Detect which cell encompasses the target text, then output its (X, Y) center coordinate. 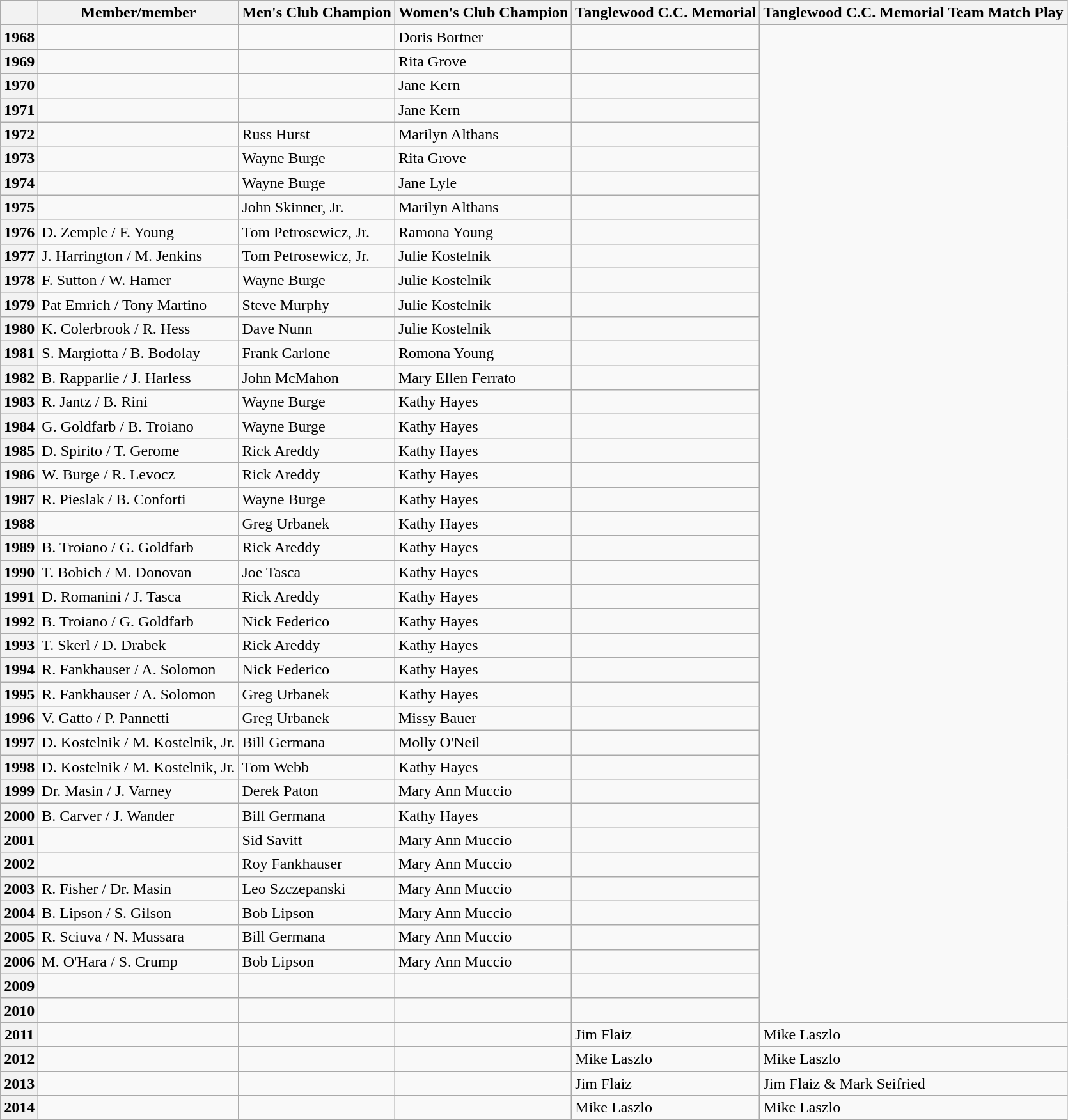
1977 (19, 256)
1986 (19, 475)
1981 (19, 354)
D. Romanini / J. Tasca (138, 596)
1995 (19, 694)
1976 (19, 231)
1970 (19, 86)
M. O'Hara / S. Crump (138, 961)
Russ Hurst (317, 134)
Dr. Masin / J. Varney (138, 791)
Doris Bortner (483, 37)
D. Spirito / T. Gerome (138, 451)
2001 (19, 840)
2000 (19, 816)
1969 (19, 61)
B. Carver / J. Wander (138, 816)
R. Fisher / Dr. Masin (138, 889)
Women's Club Champion (483, 13)
T. Skerl / D. Drabek (138, 645)
Jane Lyle (483, 183)
Dave Nunn (317, 329)
Leo Szczepanski (317, 889)
2004 (19, 913)
2005 (19, 937)
2002 (19, 864)
2014 (19, 1108)
K. Colerbrook / R. Hess (138, 329)
1990 (19, 572)
1987 (19, 499)
2012 (19, 1059)
Molly O'Neil (483, 743)
S. Margiotta / B. Bodolay (138, 354)
John Skinner, Jr. (317, 207)
V. Gatto / P. Pannetti (138, 719)
1996 (19, 719)
1998 (19, 767)
R. Pieslak / B. Conforti (138, 499)
B. Lipson / S. Gilson (138, 913)
R. Jantz / B. Rini (138, 402)
1985 (19, 451)
2006 (19, 961)
1993 (19, 645)
R. Sciuva / N. Mussara (138, 937)
1979 (19, 305)
Tom Webb (317, 767)
John McMahon (317, 378)
2010 (19, 1010)
1991 (19, 596)
Men's Club Champion (317, 13)
2003 (19, 889)
Missy Bauer (483, 719)
Sid Savitt (317, 840)
Tanglewood C.C. Memorial Team Match Play (913, 13)
1975 (19, 207)
B. Rapparlie / J. Harless (138, 378)
Derek Paton (317, 791)
2013 (19, 1084)
Tanglewood C.C. Memorial (666, 13)
1974 (19, 183)
2009 (19, 986)
Joe Tasca (317, 572)
1972 (19, 134)
D. Zemple / F. Young (138, 231)
Romona Young (483, 354)
T. Bobich / M. Donovan (138, 572)
1980 (19, 329)
1994 (19, 669)
1984 (19, 426)
Roy Fankhauser (317, 864)
W. Burge / R. Levocz (138, 475)
Frank Carlone (317, 354)
F. Sutton / W. Hamer (138, 280)
1988 (19, 524)
Jim Flaiz & Mark Seifried (913, 1084)
Mary Ellen Ferrato (483, 378)
G. Goldfarb / B. Troiano (138, 426)
2011 (19, 1034)
Ramona Young (483, 231)
J. Harrington / M. Jenkins (138, 256)
1997 (19, 743)
1999 (19, 791)
Pat Emrich / Tony Martino (138, 305)
1989 (19, 548)
Member/member (138, 13)
1968 (19, 37)
1978 (19, 280)
Steve Murphy (317, 305)
1983 (19, 402)
1971 (19, 110)
1973 (19, 159)
1982 (19, 378)
1992 (19, 621)
